Return (X, Y) of the center of cell containing provided text 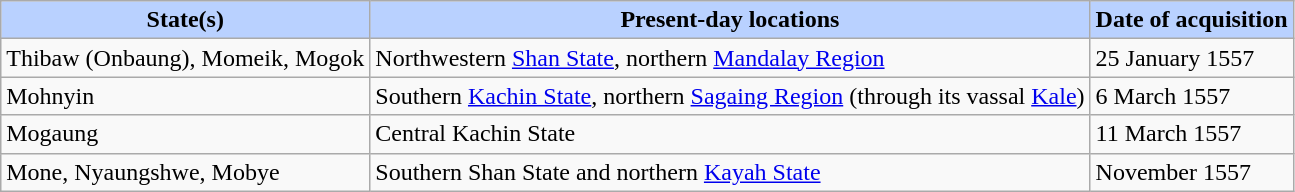
Mone, Nyaungshwe, Mobye (186, 172)
Present-day locations (730, 20)
Northwestern Shan State, northern Mandalay Region (730, 58)
Southern Kachin State, northern Sagaing Region (through its vassal Kale) (730, 96)
Central Kachin State (730, 134)
Southern Shan State and northern Kayah State (730, 172)
25 January 1557 (1192, 58)
November 1557 (1192, 172)
11 March 1557 (1192, 134)
Mohnyin (186, 96)
Date of acquisition (1192, 20)
State(s) (186, 20)
6 March 1557 (1192, 96)
Thibaw (Onbaung), Momeik, Mogok (186, 58)
Mogaung (186, 134)
